Search for the cell housing the specified text and yield its [X, Y] center coordinate. 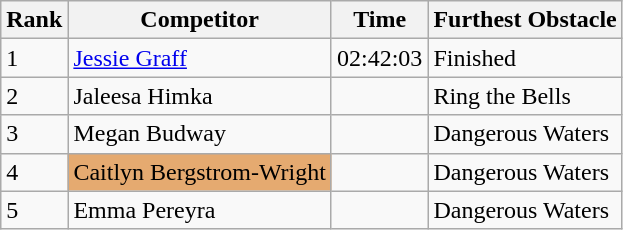
Rank [34, 20]
Megan Budway [200, 134]
Time [379, 20]
3 [34, 134]
Furthest Obstacle [525, 20]
Emma Pereyra [200, 210]
4 [34, 172]
02:42:03 [379, 58]
Finished [525, 58]
1 [34, 58]
2 [34, 96]
5 [34, 210]
Competitor [200, 20]
Ring the Bells [525, 96]
Jessie Graff [200, 58]
Jaleesa Himka [200, 96]
Caitlyn Bergstrom-Wright [200, 172]
